Extract the (X, Y) coordinate from the center of the cell holding the provided text.  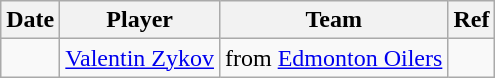
Ref (472, 20)
Player (140, 20)
Valentin Zykov (140, 58)
Team (333, 20)
Date (30, 20)
from Edmonton Oilers (333, 58)
